Locate the cell with the specified text and output its [x, y] center coordinate. 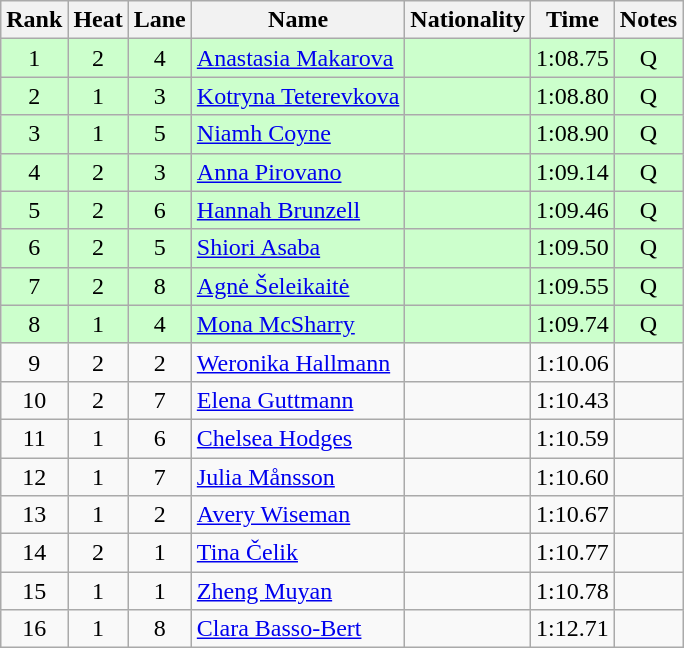
Julia Månsson [298, 477]
16 [34, 629]
14 [34, 553]
1:09.14 [573, 172]
Anastasia Makarova [298, 58]
1:12.71 [573, 629]
1:09.55 [573, 286]
Clara Basso-Bert [298, 629]
Lane [160, 20]
15 [34, 591]
Anna Pirovano [298, 172]
Notes [648, 20]
Hannah Brunzell [298, 210]
Agnė Šeleikaitė [298, 286]
1:09.46 [573, 210]
1:10.77 [573, 553]
Chelsea Hodges [298, 438]
1:10.67 [573, 515]
Kotryna Teterevkova [298, 96]
11 [34, 438]
Tina Čelik [298, 553]
1:08.90 [573, 134]
Rank [34, 20]
1:10.06 [573, 362]
10 [34, 400]
Shiori Asaba [298, 248]
Avery Wiseman [298, 515]
13 [34, 515]
Zheng Muyan [298, 591]
1:10.43 [573, 400]
1:10.59 [573, 438]
Weronika Hallmann [298, 362]
Name [298, 20]
1:08.75 [573, 58]
1:10.78 [573, 591]
Mona McSharry [298, 324]
1:09.74 [573, 324]
Elena Guttmann [298, 400]
9 [34, 362]
1:08.80 [573, 96]
1:09.50 [573, 248]
Nationality [468, 20]
1:10.60 [573, 477]
Heat [98, 20]
Time [573, 20]
12 [34, 477]
Niamh Coyne [298, 134]
